Output the (x, y) coordinate of the center of the cell containing the given text.  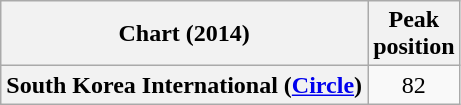
South Korea International (Circle) (184, 85)
Peakposition (414, 34)
Chart (2014) (184, 34)
82 (414, 85)
